Identify which cell holds the provided text, then report its (x, y) central coordinate. 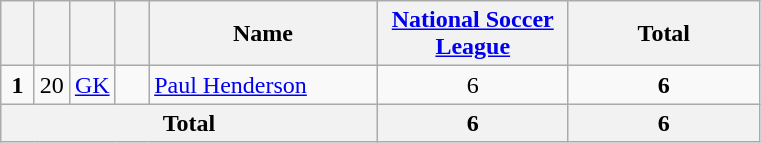
1 (18, 85)
Paul Henderson (264, 85)
20 (52, 85)
GK (92, 85)
National Soccer League (472, 34)
Name (264, 34)
